Return the (x, y) coordinate for the center point of the cell that contains the specified text.  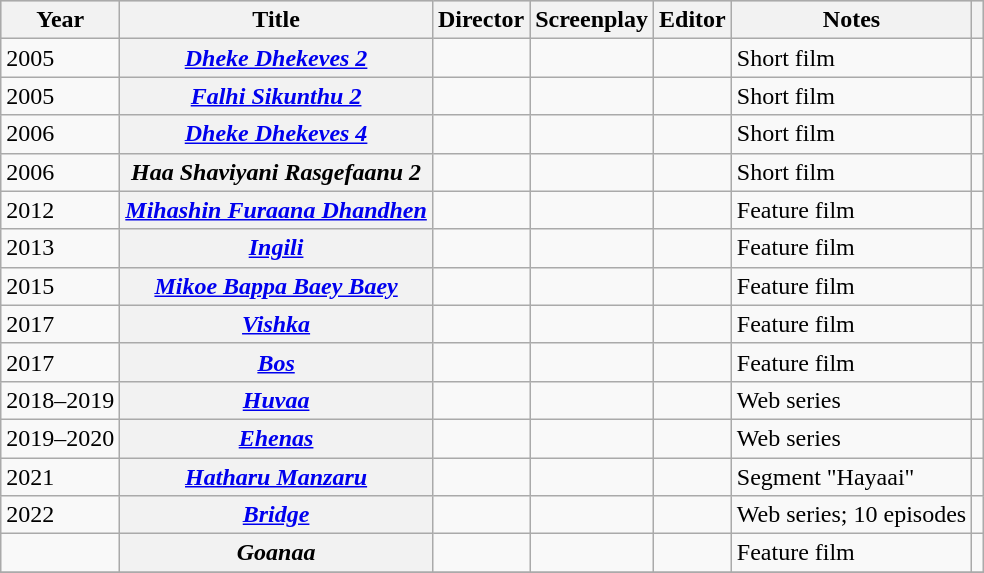
Editor (693, 20)
Falhi Sikunthu 2 (276, 96)
2018–2019 (60, 400)
2015 (60, 286)
Vishka (276, 324)
Huvaa (276, 400)
Dheke Dhekeves 2 (276, 58)
Notes (851, 20)
Hatharu Manzaru (276, 477)
Year (60, 20)
Haa Shaviyani Rasgefaanu 2 (276, 172)
2013 (60, 248)
Director (480, 20)
Screenplay (592, 20)
Ehenas (276, 438)
2012 (60, 210)
2019–2020 (60, 438)
Bridge (276, 515)
Mikoe Bappa Baey Baey (276, 286)
Ingili (276, 248)
Web series; 10 episodes (851, 515)
Goanaa (276, 553)
Title (276, 20)
Dheke Dhekeves 4 (276, 134)
Bos (276, 362)
Mihashin Furaana Dhandhen (276, 210)
2021 (60, 477)
Segment "Hayaai" (851, 477)
2022 (60, 515)
